From the cell containing the given text, extract its center point as (x, y) coordinate. 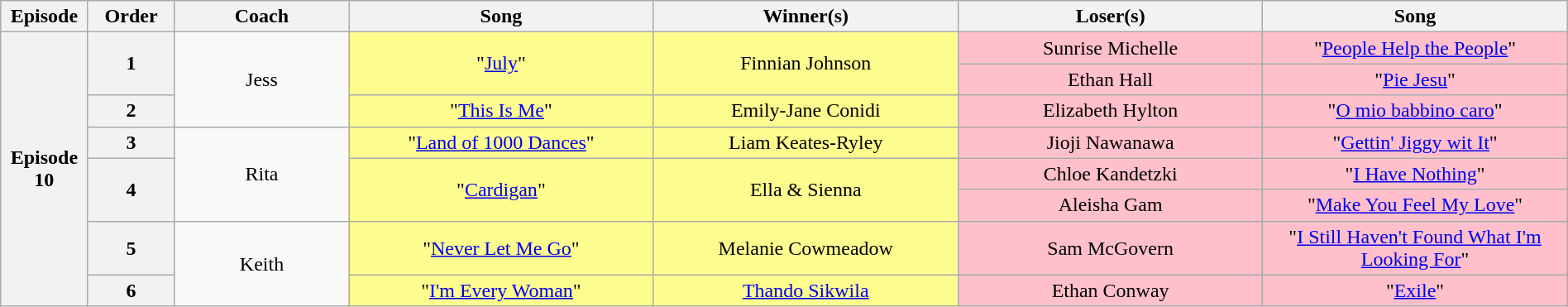
Loser(s) (1110, 17)
Winner(s) (806, 17)
Chloe Kandetzki (1110, 174)
Emily-Jane Conidi (806, 111)
Order (131, 17)
1 (131, 64)
Ella & Sienna (806, 189)
"I'm Every Woman" (501, 290)
Coach (261, 17)
"I Still Haven't Found What I'm Looking For" (1415, 248)
"Land of 1000 Dances" (501, 142)
"Exile" (1415, 290)
"Gettin' Jiggy wit It" (1415, 142)
Sam McGovern (1110, 248)
Liam Keates-Ryley (806, 142)
Elizabeth Hylton (1110, 111)
"O mio babbino caro" (1415, 111)
Keith (261, 263)
Ethan Conway (1110, 290)
"Never Let Me Go" (501, 248)
2 (131, 111)
Finnian Johnson (806, 64)
"July" (501, 64)
Sunrise Michelle (1110, 48)
Thando Sikwila (806, 290)
3 (131, 142)
Ethan Hall (1110, 79)
Melanie Cowmeadow (806, 248)
Episode 10 (45, 170)
Aleisha Gam (1110, 205)
"I Have Nothing" (1415, 174)
6 (131, 290)
Jess (261, 79)
"People Help the People" (1415, 48)
"This Is Me" (501, 111)
Jioji Nawanawa (1110, 142)
"Pie Jesu" (1415, 79)
Rita (261, 174)
"Cardigan" (501, 189)
5 (131, 248)
Episode (45, 17)
"Make You Feel My Love" (1415, 205)
4 (131, 189)
